Identify which cell holds the provided text, then report its [X, Y] central coordinate. 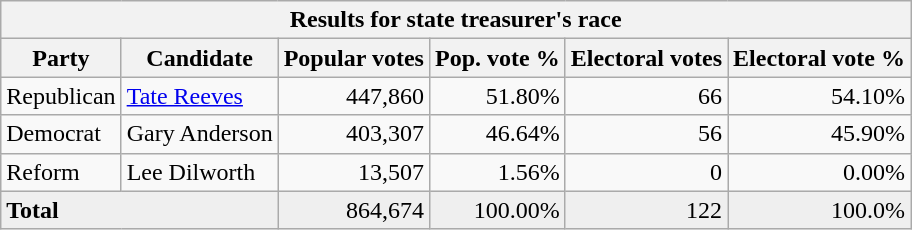
Tate Reeves [200, 96]
54.10% [820, 96]
Popular votes [354, 58]
864,674 [354, 210]
13,507 [354, 172]
Electoral votes [646, 58]
Party [61, 58]
1.56% [497, 172]
447,860 [354, 96]
46.64% [497, 134]
66 [646, 96]
Candidate [200, 58]
Electoral vote % [820, 58]
Total [140, 210]
0 [646, 172]
Democrat [61, 134]
122 [646, 210]
51.80% [497, 96]
Results for state treasurer's race [456, 20]
45.90% [820, 134]
100.00% [497, 210]
Gary Anderson [200, 134]
100.0% [820, 210]
0.00% [820, 172]
Reform [61, 172]
Pop. vote % [497, 58]
56 [646, 134]
Lee Dilworth [200, 172]
403,307 [354, 134]
Republican [61, 96]
